Return the [x, y] coordinate for the center point of the cell that contains the specified text.  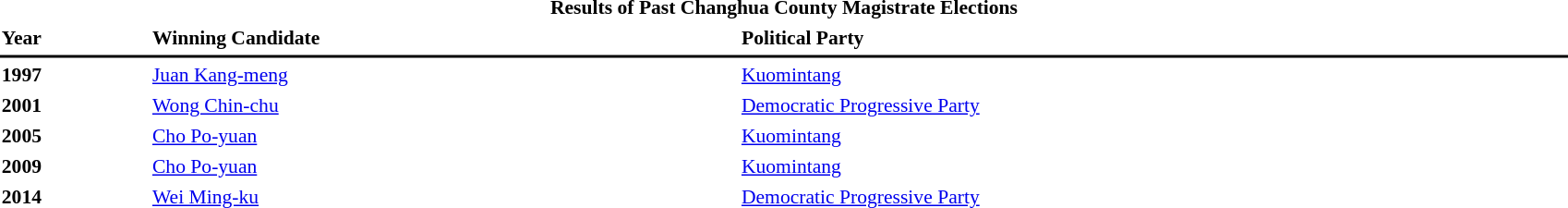
1997 [74, 75]
Political Party [1153, 38]
2001 [74, 105]
2005 [74, 136]
Democratic Progressive Party [1153, 105]
2009 [74, 166]
Wong Chin-chu [443, 105]
Winning Candidate [443, 38]
Year [74, 38]
Juan Kang-meng [443, 75]
